Pinpoint the cell where the given text exists, returning its [X, Y] midpoint coordinate. 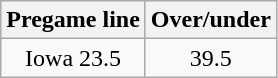
Pregame line [74, 20]
39.5 [210, 58]
Iowa 23.5 [74, 58]
Over/under [210, 20]
